Return [X, Y] of the center of cell containing provided text 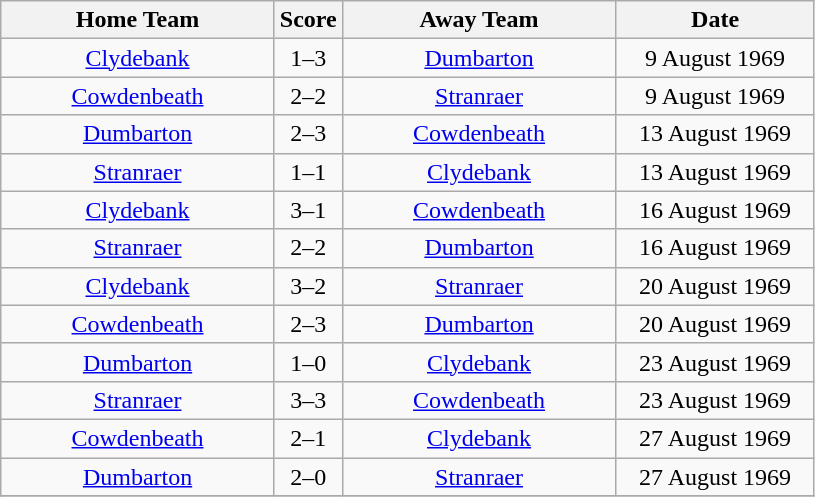
1–1 [308, 172]
3–2 [308, 286]
1–3 [308, 58]
1–0 [308, 362]
2–1 [308, 438]
3–3 [308, 400]
3–1 [308, 210]
Home Team [138, 20]
Date [716, 20]
2–0 [308, 477]
Score [308, 20]
Away Team [479, 20]
